Extract the (X, Y) coordinate from the center of the cell holding the provided text.  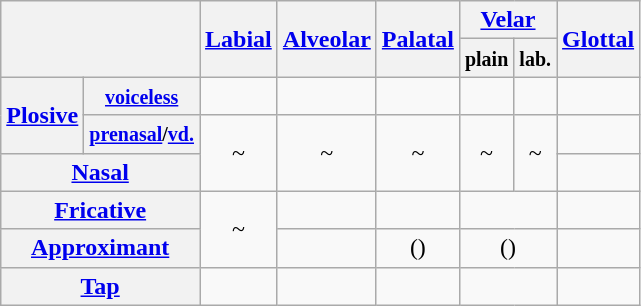
Glottal (598, 39)
Fricative (100, 210)
Palatal (418, 39)
Velar (508, 20)
Plosive (42, 115)
plain (486, 58)
Labial (239, 39)
lab. (536, 58)
prenasal/vd. (142, 134)
voiceless (142, 96)
Alveolar (326, 39)
Nasal (100, 172)
Tap (100, 286)
Approximant (100, 248)
